Provide the [X, Y] coordinate of the cell's center where the given text is located.  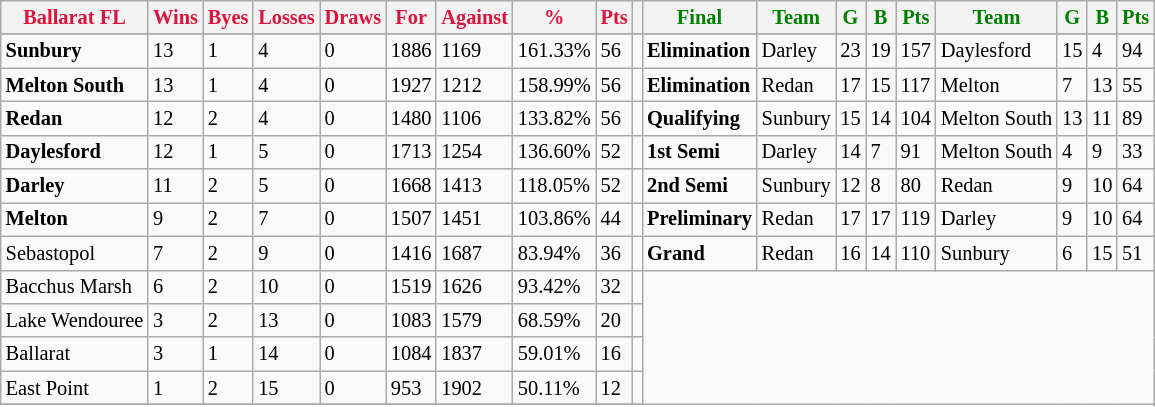
1416 [411, 253]
953 [411, 388]
Wins [176, 17]
1579 [474, 320]
1st Semi [700, 152]
Ballarat [74, 354]
Byes [228, 17]
1886 [411, 51]
110 [916, 253]
157 [916, 51]
1084 [411, 354]
1626 [474, 287]
1837 [474, 354]
Lake Wendouree [74, 320]
1480 [411, 118]
1519 [411, 287]
33 [1136, 152]
51 [1136, 253]
118.05% [554, 186]
32 [614, 287]
83.94% [554, 253]
161.33% [554, 51]
55 [1136, 85]
103.86% [554, 219]
1106 [474, 118]
94 [1136, 51]
Preliminary [700, 219]
80 [916, 186]
1902 [474, 388]
89 [1136, 118]
1083 [411, 320]
1668 [411, 186]
1413 [474, 186]
1927 [411, 85]
1451 [474, 219]
Final [700, 17]
36 [614, 253]
1212 [474, 85]
Bacchus Marsh [74, 287]
Qualifying [700, 118]
Ballarat FL [74, 17]
50.11% [554, 388]
59.01% [554, 354]
East Point [74, 388]
91 [916, 152]
Sebastopol [74, 253]
23 [851, 51]
Against [474, 17]
For [411, 17]
1169 [474, 51]
Grand [700, 253]
117 [916, 85]
133.82% [554, 118]
8 [881, 186]
Draws [353, 17]
2nd Semi [700, 186]
68.59% [554, 320]
93.42% [554, 287]
1254 [474, 152]
119 [916, 219]
1713 [411, 152]
1507 [411, 219]
1687 [474, 253]
104 [916, 118]
20 [614, 320]
Losses [286, 17]
136.60% [554, 152]
158.99% [554, 85]
19 [881, 51]
% [554, 17]
44 [614, 219]
